Search for the cell housing the specified text and yield its [x, y] center coordinate. 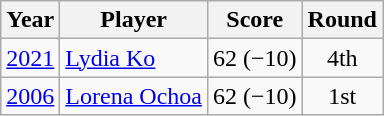
Player [134, 20]
Score [254, 20]
Round [342, 20]
2006 [30, 96]
4th [342, 58]
Lydia Ko [134, 58]
2021 [30, 58]
Lorena Ochoa [134, 96]
1st [342, 96]
Year [30, 20]
